Output the (X, Y) coordinate of the center of the cell containing the given text.  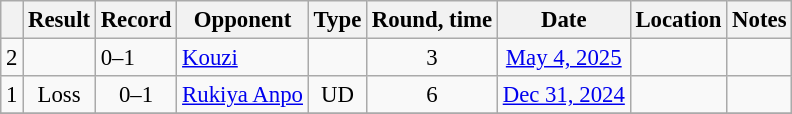
UD (337, 95)
Notes (760, 20)
3 (432, 58)
Round, time (432, 20)
1 (12, 95)
Result (60, 20)
Kouzi (242, 58)
2 (12, 58)
Record (136, 20)
Loss (60, 95)
Location (678, 20)
Type (337, 20)
Rukiya Anpo (242, 95)
Date (564, 20)
May 4, 2025 (564, 58)
6 (432, 95)
Dec 31, 2024 (564, 95)
Opponent (242, 20)
